Detect which cell encompasses the target text, then output its [x, y] center coordinate. 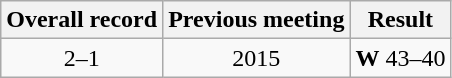
Overall record [82, 20]
W 43–40 [400, 58]
2015 [256, 58]
2–1 [82, 58]
Previous meeting [256, 20]
Result [400, 20]
